Search for the cell housing the specified text and yield its [X, Y] center coordinate. 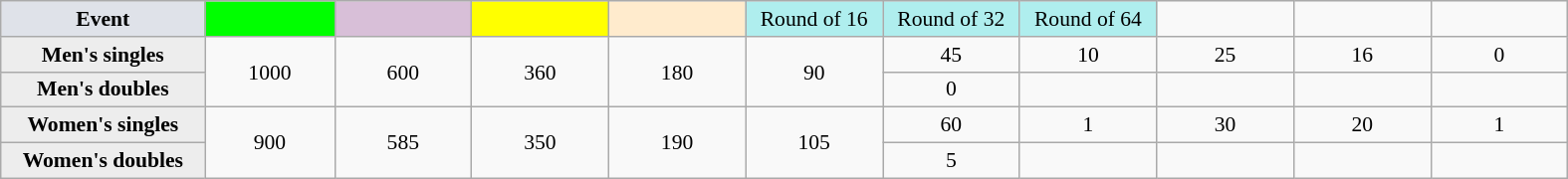
105 [814, 143]
25 [1226, 55]
Round of 32 [951, 19]
190 [677, 143]
350 [541, 143]
45 [951, 55]
Women's singles [104, 125]
5 [951, 161]
600 [403, 72]
900 [270, 143]
90 [814, 72]
Event [104, 19]
Round of 16 [814, 19]
Men's doubles [104, 89]
Men's singles [104, 55]
Round of 64 [1088, 19]
1000 [270, 72]
60 [951, 125]
10 [1088, 55]
180 [677, 72]
30 [1226, 125]
585 [403, 143]
16 [1362, 55]
Women's doubles [104, 161]
360 [541, 72]
20 [1362, 125]
